Return the [x, y] coordinate for the center point of the cell that contains the specified text.  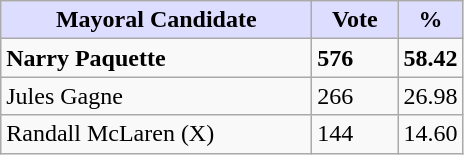
576 [355, 58]
Jules Gagne [156, 96]
266 [355, 96]
Narry Paquette [156, 58]
58.42 [430, 58]
14.60 [430, 134]
Randall McLaren (X) [156, 134]
Vote [355, 20]
26.98 [430, 96]
% [430, 20]
144 [355, 134]
Mayoral Candidate [156, 20]
